Return [X, Y] of the center of cell containing provided text 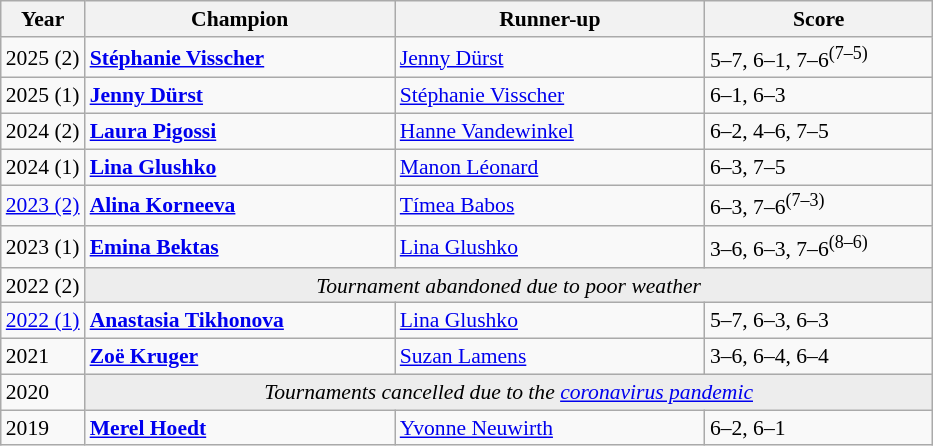
6–3, 7–5 [819, 167]
Hanne Vandewinkel [550, 132]
Score [819, 19]
6–2, 4–6, 7–5 [819, 132]
Zoë Kruger [240, 357]
2024 (2) [43, 132]
Manon Léonard [550, 167]
6–2, 6–1 [819, 428]
2021 [43, 357]
Runner-up [550, 19]
2024 (1) [43, 167]
3–6, 6–3, 7–6(8–6) [819, 246]
Champion [240, 19]
5–7, 6–3, 6–3 [819, 321]
Tímea Babos [550, 206]
2020 [43, 392]
5–7, 6–1, 7–6(7–5) [819, 58]
Emina Bektas [240, 246]
Merel Hoedt [240, 428]
2022 (2) [43, 286]
6–3, 7–6(7–3) [819, 206]
Alina Korneeva [240, 206]
2023 (1) [43, 246]
2023 (2) [43, 206]
2019 [43, 428]
Year [43, 19]
2022 (1) [43, 321]
Tournaments cancelled due to the coronavirus pandemic [509, 392]
Anastasia Tikhonova [240, 321]
3–6, 6–4, 6–4 [819, 357]
Suzan Lamens [550, 357]
Laura Pigossi [240, 132]
Yvonne Neuwirth [550, 428]
2025 (2) [43, 58]
Tournament abandoned due to poor weather [509, 286]
6–1, 6–3 [819, 96]
2025 (1) [43, 96]
